Search for the cell housing the specified text and yield its (x, y) center coordinate. 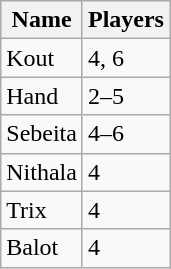
4–6 (126, 134)
Hand (42, 96)
Nithala (42, 172)
Name (42, 20)
Balot (42, 248)
Trix (42, 210)
Kout (42, 58)
Players (126, 20)
2–5 (126, 96)
4, 6 (126, 58)
Sebeita (42, 134)
